Return [x, y] of the center of cell containing provided text 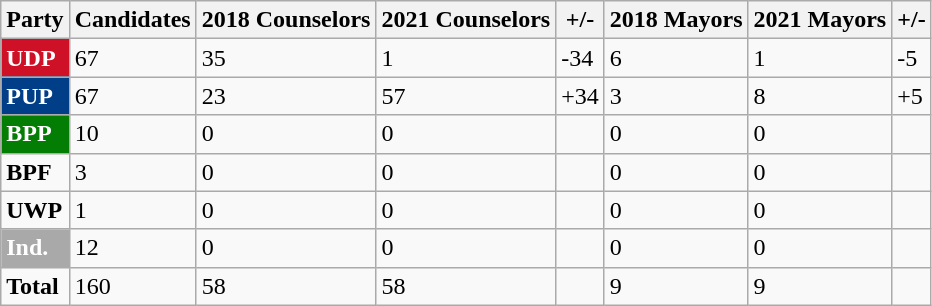
12 [132, 248]
Total [35, 286]
2018 Counselors [286, 20]
-5 [912, 58]
2021 Mayors [820, 20]
UDP [35, 58]
PUP [35, 96]
BPP [35, 134]
Party [35, 20]
Ind. [35, 248]
10 [132, 134]
-34 [580, 58]
23 [286, 96]
Candidates [132, 20]
2018 Mayors [676, 20]
57 [466, 96]
2021 Counselors [466, 20]
UWP [35, 210]
+5 [912, 96]
BPF [35, 172]
160 [132, 286]
6 [676, 58]
35 [286, 58]
+34 [580, 96]
8 [820, 96]
